Find where the given text appears and provide that cell's center as (X, Y) coordinate. 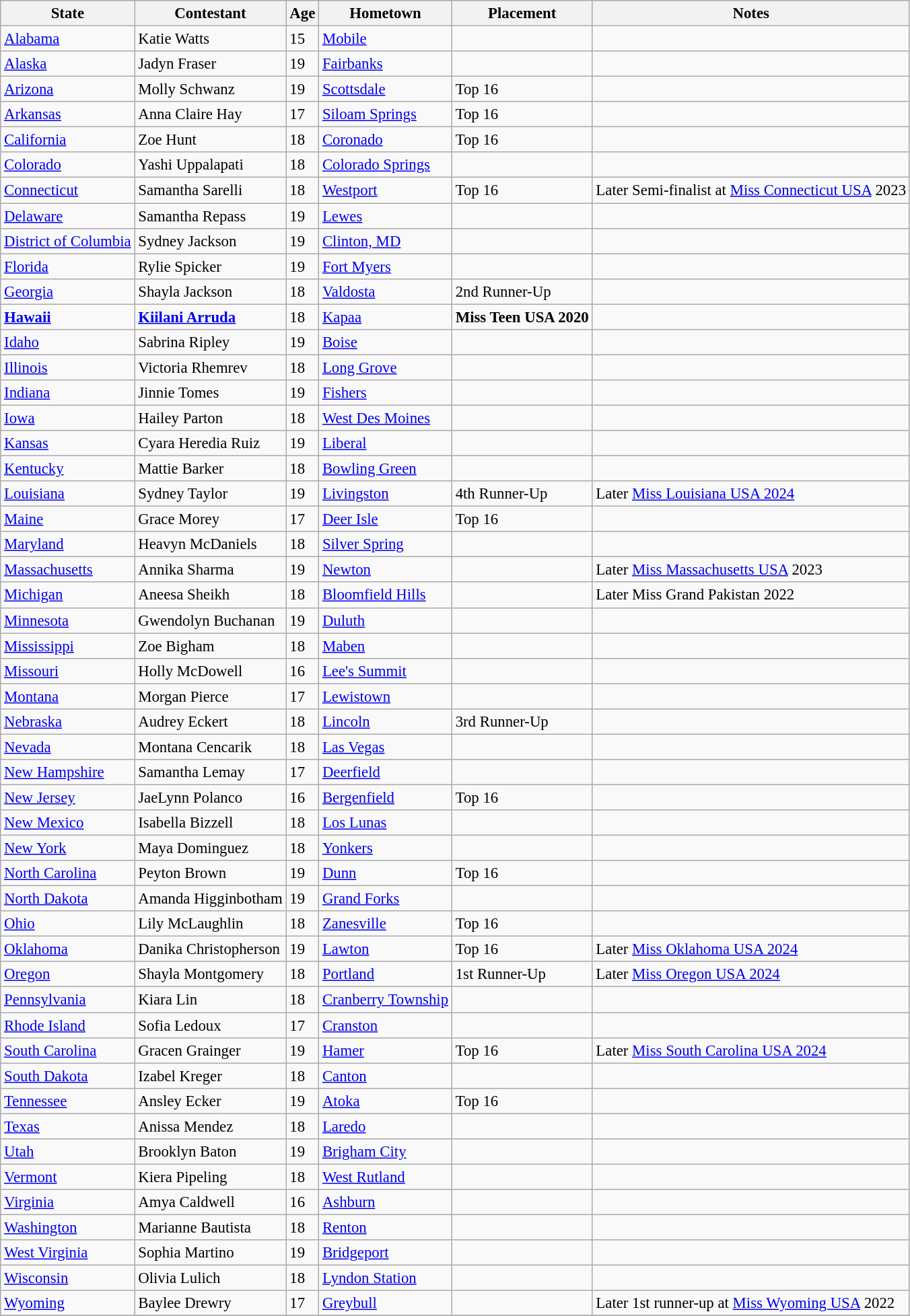
Shayla Montgomery (210, 975)
New Jersey (67, 797)
Alaska (67, 64)
Fort Myers (386, 266)
Dunn (386, 873)
Canton (386, 1076)
JaeLynn Polanco (210, 797)
Later Semi-finalist at Miss Connecticut USA 2023 (751, 190)
Long Grove (386, 367)
California (67, 140)
Gwendolyn Buchanan (210, 620)
District of Columbia (67, 241)
Sabrina Ripley (210, 342)
Idaho (67, 342)
Later Miss Oklahoma USA 2024 (751, 949)
Scottsdale (386, 89)
Wisconsin (67, 1278)
Deerfield (386, 772)
Oklahoma (67, 949)
New York (67, 848)
Izabel Kreger (210, 1076)
Miss Teen USA 2020 (522, 317)
Molly Schwanz (210, 89)
Laredo (386, 1126)
Zoe Hunt (210, 140)
West Rutland (386, 1177)
Utah (67, 1152)
Liberal (386, 443)
Indiana (67, 393)
West Des Moines (386, 418)
New Hampshire (67, 772)
Lawton (386, 949)
Zoe Bigham (210, 646)
Hometown (386, 13)
Marianne Bautista (210, 1227)
Rylie Spicker (210, 266)
Mattie Barker (210, 469)
Massachusetts (67, 570)
Nevada (67, 747)
Lily McLaughlin (210, 924)
Pennsylvania (67, 1000)
Wyoming (67, 1303)
Grace Morey (210, 519)
Minnesota (67, 620)
4th Runner-Up (522, 494)
Texas (67, 1126)
Aneesa Sheikh (210, 595)
Annika Sharma (210, 570)
2nd Runner-Up (522, 291)
Silver Spring (386, 544)
New Mexico (67, 823)
Iowa (67, 418)
Samantha Repass (210, 216)
1st Runner-Up (522, 975)
3rd Runner-Up (522, 722)
Georgia (67, 291)
Clinton, MD (386, 241)
Later 1st runner-up at Miss Wyoming USA 2022 (751, 1303)
15 (303, 39)
Arkansas (67, 114)
Sofia Ledoux (210, 1025)
Sophia Martino (210, 1253)
Deer Isle (386, 519)
Boise (386, 342)
Tennessee (67, 1101)
Notes (751, 13)
Atoka (386, 1101)
Montana (67, 696)
Cranston (386, 1025)
Anissa Mendez (210, 1126)
Later Miss Oregon USA 2024 (751, 975)
Maryland (67, 544)
Portland (386, 975)
Victoria Rhemrev (210, 367)
Colorado (67, 165)
Yonkers (386, 848)
Lewes (386, 216)
Heavyn McDaniels (210, 544)
Louisiana (67, 494)
Age (303, 13)
Contestant (210, 13)
Rhode Island (67, 1025)
Lee's Summit (386, 671)
Placement (522, 13)
Brooklyn Baton (210, 1152)
Gracen Grainger (210, 1050)
Duluth (386, 620)
Siloam Springs (386, 114)
Valdosta (386, 291)
Anna Claire Hay (210, 114)
Holly McDowell (210, 671)
Lewistown (386, 696)
Hamer (386, 1050)
Later Miss Massachusetts USA 2023 (751, 570)
Michigan (67, 595)
Las Vegas (386, 747)
Sydney Jackson (210, 241)
West Virginia (67, 1253)
Jinnie Tomes (210, 393)
Delaware (67, 216)
Olivia Lulich (210, 1278)
Missouri (67, 671)
Jadyn Fraser (210, 64)
Maben (386, 646)
Shayla Jackson (210, 291)
State (67, 13)
Westport (386, 190)
Later Miss Louisiana USA 2024 (751, 494)
Alabama (67, 39)
Lincoln (386, 722)
Lyndon Station (386, 1278)
Samantha Lemay (210, 772)
Oregon (67, 975)
Kansas (67, 443)
Grand Forks (386, 899)
Kiera Pipeling (210, 1177)
Mississippi (67, 646)
Bowling Green (386, 469)
Mobile (386, 39)
Peyton Brown (210, 873)
Kentucky (67, 469)
Kiilani Arruda (210, 317)
Washington (67, 1227)
Montana Cencarik (210, 747)
Audrey Eckert (210, 722)
Florida (67, 266)
Samantha Sarelli (210, 190)
Later Miss South Carolina USA 2024 (751, 1050)
Arizona (67, 89)
Katie Watts (210, 39)
Livingston (386, 494)
Fairbanks (386, 64)
Yashi Uppalapati (210, 165)
Isabella Bizzell (210, 823)
Colorado Springs (386, 165)
Morgan Pierce (210, 696)
South Dakota (67, 1076)
Amanda Higginbotham (210, 899)
Cyara Heredia Ruiz (210, 443)
Danika Christopherson (210, 949)
Connecticut (67, 190)
Los Lunas (386, 823)
Cranberry Township (386, 1000)
Amya Caldwell (210, 1202)
Fishers (386, 393)
North Carolina (67, 873)
Sydney Taylor (210, 494)
Later Miss Grand Pakistan 2022 (751, 595)
Renton (386, 1227)
Nebraska (67, 722)
Maine (67, 519)
Virginia (67, 1202)
Baylee Drewry (210, 1303)
Greybull (386, 1303)
Ohio (67, 924)
Vermont (67, 1177)
Hawaii (67, 317)
North Dakota (67, 899)
Coronado (386, 140)
Ashburn (386, 1202)
Bridgeport (386, 1253)
Ansley Ecker (210, 1101)
Newton (386, 570)
Hailey Parton (210, 418)
Kapaa (386, 317)
Maya Dominguez (210, 848)
Illinois (67, 367)
Kiara Lin (210, 1000)
Zanesville (386, 924)
Brigham City (386, 1152)
Bloomfield Hills (386, 595)
South Carolina (67, 1050)
Bergenfield (386, 797)
